Return the (x, y) coordinate for the center point of the cell that contains the specified text.  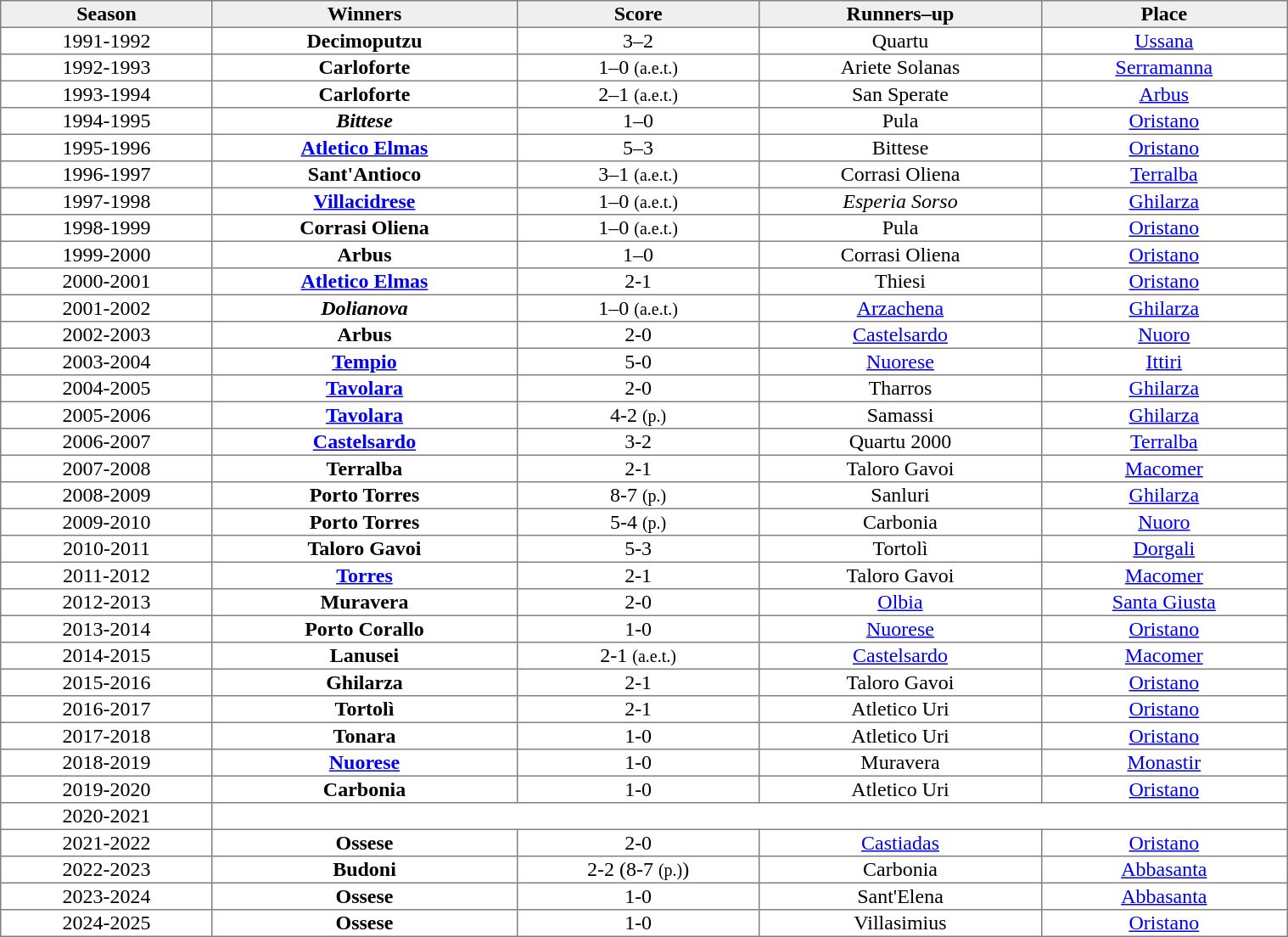
4-2 (p.) (638, 415)
Place (1164, 14)
Arzachena (900, 308)
1997-1998 (106, 201)
2–1 (a.e.t.) (638, 94)
3–2 (638, 41)
5-3 (638, 549)
8-7 (p.) (638, 496)
Olbia (900, 603)
2000-2001 (106, 282)
2013-2014 (106, 629)
Dorgali (1164, 549)
3-2 (638, 442)
Ussana (1164, 41)
2022-2023 (106, 870)
Sant'Antioco (365, 175)
Monastir (1164, 763)
2004-2005 (106, 389)
Quartu 2000 (900, 442)
Thiesi (900, 282)
Tempio (365, 362)
2018-2019 (106, 763)
1991-1992 (106, 41)
Quartu (900, 41)
2017-2018 (106, 736)
Sanluri (900, 496)
2008-2009 (106, 496)
2020-2021 (106, 816)
Ittiri (1164, 362)
Dolianova (365, 308)
Santa Giusta (1164, 603)
5-0 (638, 362)
2014-2015 (106, 656)
Decimoputzu (365, 41)
2021-2022 (106, 843)
2006-2007 (106, 442)
2023-2024 (106, 896)
2019-2020 (106, 789)
Budoni (365, 870)
1996-1997 (106, 175)
1998-1999 (106, 228)
1992-1993 (106, 68)
San Sperate (900, 94)
1995-1996 (106, 148)
2-1 (a.e.t.) (638, 656)
1994-1995 (106, 121)
2005-2006 (106, 415)
2002-2003 (106, 335)
1999-2000 (106, 255)
Castiadas (900, 843)
Lanusei (365, 656)
Villacidrese (365, 201)
2003-2004 (106, 362)
Tonara (365, 736)
Score (638, 14)
Esperia Sorso (900, 201)
2011-2012 (106, 575)
2-2 (8-7 (p.)) (638, 870)
2016-2017 (106, 710)
Tharros (900, 389)
Samassi (900, 415)
2010-2011 (106, 549)
Ariete Solanas (900, 68)
1993-1994 (106, 94)
Serramanna (1164, 68)
Season (106, 14)
Winners (365, 14)
2009-2010 (106, 522)
2001-2002 (106, 308)
2015-2016 (106, 682)
Villasimius (900, 923)
3–1 (a.e.t.) (638, 175)
2024-2025 (106, 923)
2007-2008 (106, 468)
Runners–up (900, 14)
Sant'Elena (900, 896)
2012-2013 (106, 603)
Torres (365, 575)
5-4 (p.) (638, 522)
Porto Corallo (365, 629)
5–3 (638, 148)
